From the cell containing the given text, extract its center point as [X, Y] coordinate. 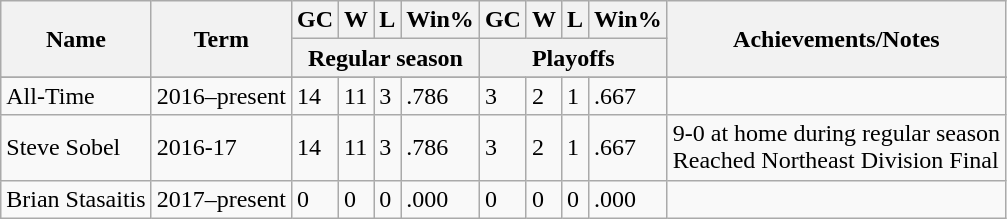
2016-17 [221, 148]
Name [76, 39]
2016–present [221, 96]
Achievements/Notes [836, 39]
All-Time [76, 96]
Term [221, 39]
Steve Sobel [76, 148]
2017–present [221, 199]
Brian Stasaitis [76, 199]
Regular season [386, 58]
Playoffs [573, 58]
9-0 at home during regular seasonReached Northeast Division Final [836, 148]
